Provide the (x, y) coordinate of the cell's center where the given text is located.  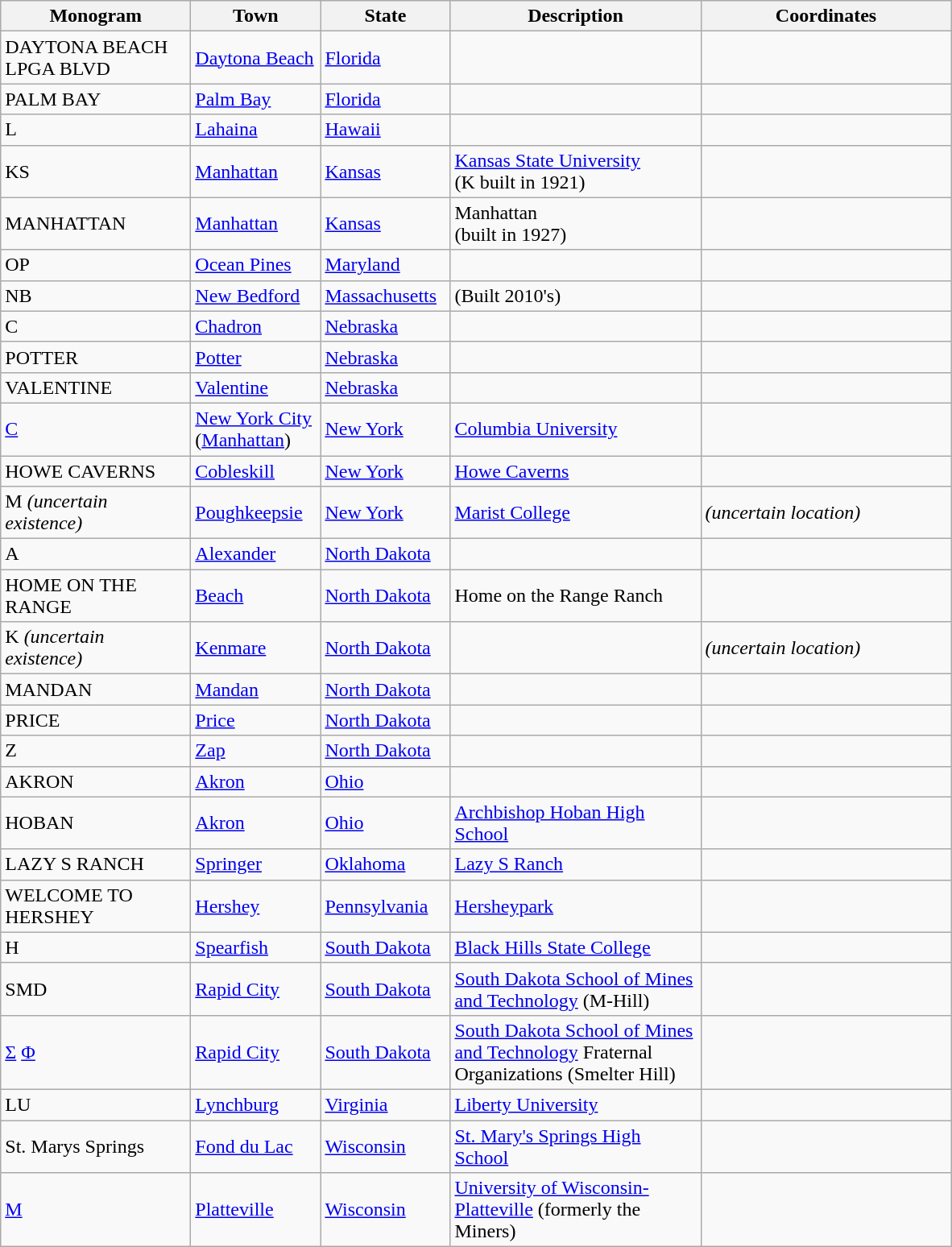
HOWE CAVERNS (96, 471)
MANDAN (96, 690)
South Dakota School of Mines and Technology (M-Hill) (575, 989)
Monogram (96, 16)
Oklahoma (385, 864)
Lynchburg (256, 1104)
Springer (256, 864)
Description (575, 16)
South Dakota School of Mines and Technology Fraternal Organizations (Smelter Hill) (575, 1052)
PALM BAY (96, 99)
(Built 2010's) (575, 296)
WELCOME TO HERSHEY (96, 905)
New York City (Manhattan) (256, 429)
MANHATTAN (96, 224)
HOME ON THE RANGE (96, 596)
KS (96, 171)
New Bedford (256, 296)
Cobleskill (256, 471)
Archbishop Hoban High School (575, 823)
Daytona Beach (256, 58)
Palm Bay (256, 99)
NB (96, 296)
Valentine (256, 387)
University of Wisconsin-Platteville (formerly the Miners) (575, 1210)
Alexander (256, 554)
St. Marys Springs (96, 1145)
Poughkeepsie (256, 512)
PRICE (96, 720)
POTTER (96, 357)
Chadron (256, 326)
Lazy S Ranch (575, 864)
Marist College (575, 512)
Liberty University (575, 1104)
DAYTONA BEACH LPGA BLVD (96, 58)
Coordinates (826, 16)
Price (256, 720)
Pennsylvania (385, 905)
Hershey (256, 905)
Hersheypark (575, 905)
VALENTINE (96, 387)
Kenmare (256, 648)
Columbia University (575, 429)
Σ Φ (96, 1052)
M (uncertain existence) (96, 512)
SMD (96, 989)
AKRON (96, 781)
HOBAN (96, 823)
Virginia (385, 1104)
Massachusetts (385, 296)
LU (96, 1104)
Ocean Pines (256, 265)
Kansas State University(K built in 1921) (575, 171)
Town (256, 16)
Lahaina (256, 130)
Spearfish (256, 947)
M (96, 1210)
K (uncertain existence) (96, 648)
Platteville (256, 1210)
Black Hills State College (575, 947)
Zap (256, 751)
St. Mary's Springs High School (575, 1145)
Fond du Lac (256, 1145)
Potter (256, 357)
Z (96, 751)
Home on the Range Ranch (575, 596)
Howe Caverns (575, 471)
Mandan (256, 690)
OP (96, 265)
Maryland (385, 265)
Hawaii (385, 130)
State (385, 16)
Manhattan(built in 1927) (575, 224)
H (96, 947)
L (96, 130)
Beach (256, 596)
LAZY S RANCH (96, 864)
A (96, 554)
